Search for the cell housing the specified text and yield its (X, Y) center coordinate. 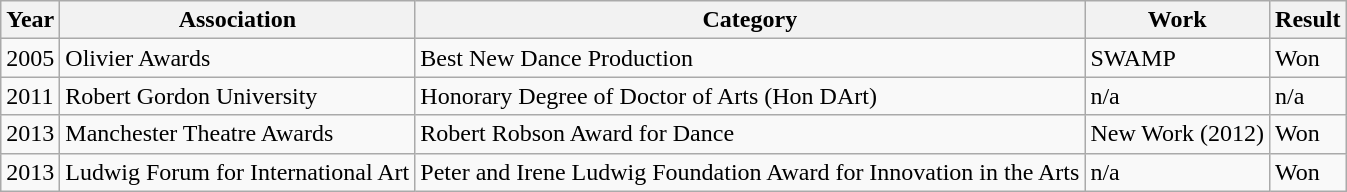
Robert Gordon University (238, 96)
2011 (30, 96)
Manchester Theatre Awards (238, 134)
Ludwig Forum for International Art (238, 172)
Robert Robson Award for Dance (750, 134)
Honorary Degree of Doctor of Arts (Hon DArt) (750, 96)
Year (30, 20)
Olivier Awards (238, 58)
Peter and Irene Ludwig Foundation Award for Innovation in the Arts (750, 172)
Result (1308, 20)
2005 (30, 58)
New Work (2012) (1178, 134)
Association (238, 20)
Category (750, 20)
Work (1178, 20)
Best New Dance Production (750, 58)
SWAMP (1178, 58)
